Scan for the cell matching the given text and deliver its [X, Y] coordinate at center. 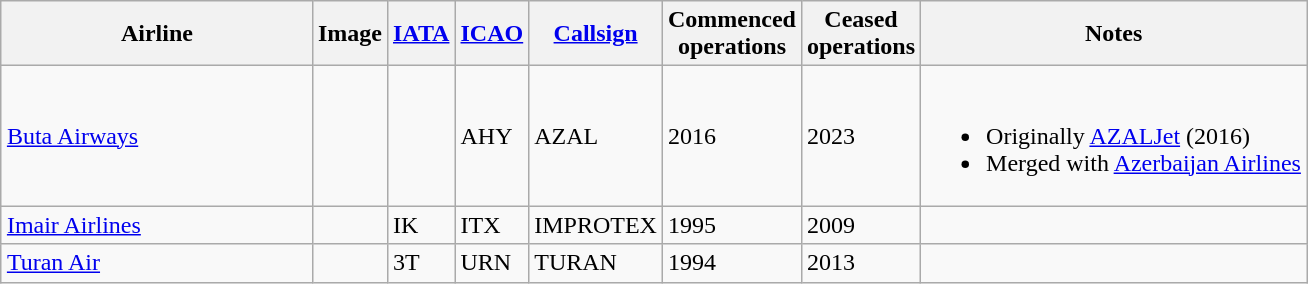
AZAL [596, 136]
URN [492, 263]
1995 [732, 225]
Turan Air [156, 263]
3T [421, 263]
Ceasedoperations [860, 34]
ICAO [492, 34]
ITX [492, 225]
IMPROTEX [596, 225]
2016 [732, 136]
2009 [860, 225]
Commencedoperations [732, 34]
Buta Airways [156, 136]
2023 [860, 136]
Notes [1114, 34]
AHY [492, 136]
Image [350, 34]
IATA [421, 34]
IK [421, 225]
Airline [156, 34]
Imair Airlines [156, 225]
Originally AZALJet (2016)Merged with Azerbaijan Airlines [1114, 136]
Callsign [596, 34]
2013 [860, 263]
TURAN [596, 263]
1994 [732, 263]
